Extract the (X, Y) coordinate from the center of the cell holding the provided text.  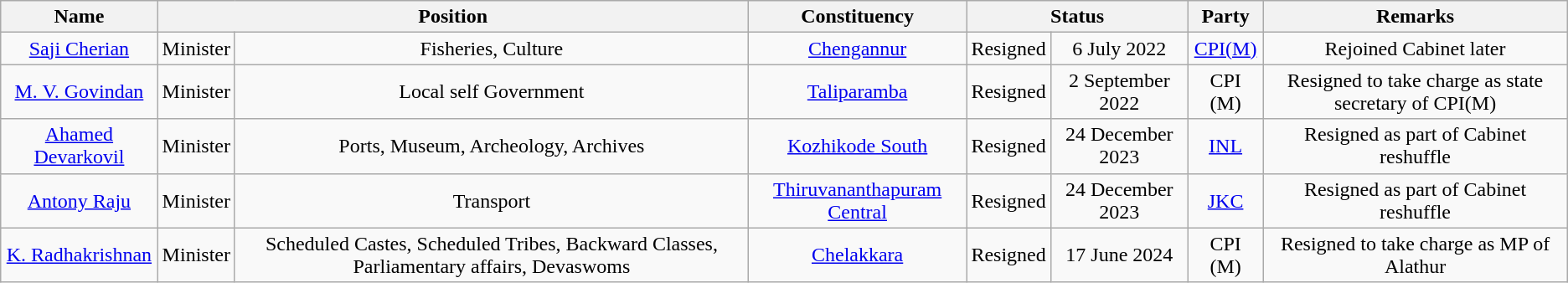
6 July 2022 (1119, 49)
Name (79, 17)
2 September 2022 (1119, 92)
CPI(M) (1225, 49)
Taliparamba (858, 92)
Position (452, 17)
Resigned to take charge as MP of Alathur (1416, 255)
INL (1225, 146)
Remarks (1416, 17)
Saji Cherian (79, 49)
Chengannur (858, 49)
Thiruvananthapuram Central (858, 201)
Ports, Museum, Archeology, Archives (491, 146)
Ahamed Devarkovil (79, 146)
Resigned to take charge as state secretary of CPI(M) (1416, 92)
Local self Government (491, 92)
Fisheries, Culture (491, 49)
Rejoined Cabinet later (1416, 49)
17 June 2024 (1119, 255)
Transport (491, 201)
M. V. Govindan (79, 92)
Chelakkara (858, 255)
K. Radhakrishnan (79, 255)
Antony Raju (79, 201)
Kozhikode South (858, 146)
Party (1225, 17)
Constituency (858, 17)
JKC (1225, 201)
Scheduled Castes, Scheduled Tribes, Backward Classes, Parliamentary affairs, Devaswoms (491, 255)
Status (1077, 17)
